For the text-containing cell, return its midpoint in [x, y] coordinate format. 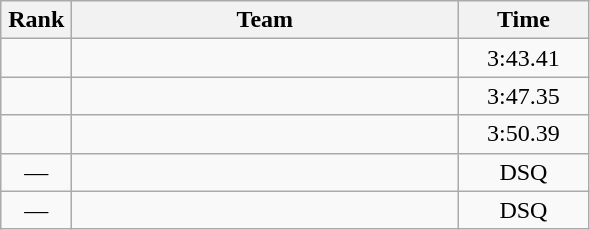
Time [524, 20]
3:50.39 [524, 134]
Rank [36, 20]
Team [265, 20]
3:43.41 [524, 58]
3:47.35 [524, 96]
